Provide the [X, Y] coordinate of the cell's center where the given text is located.  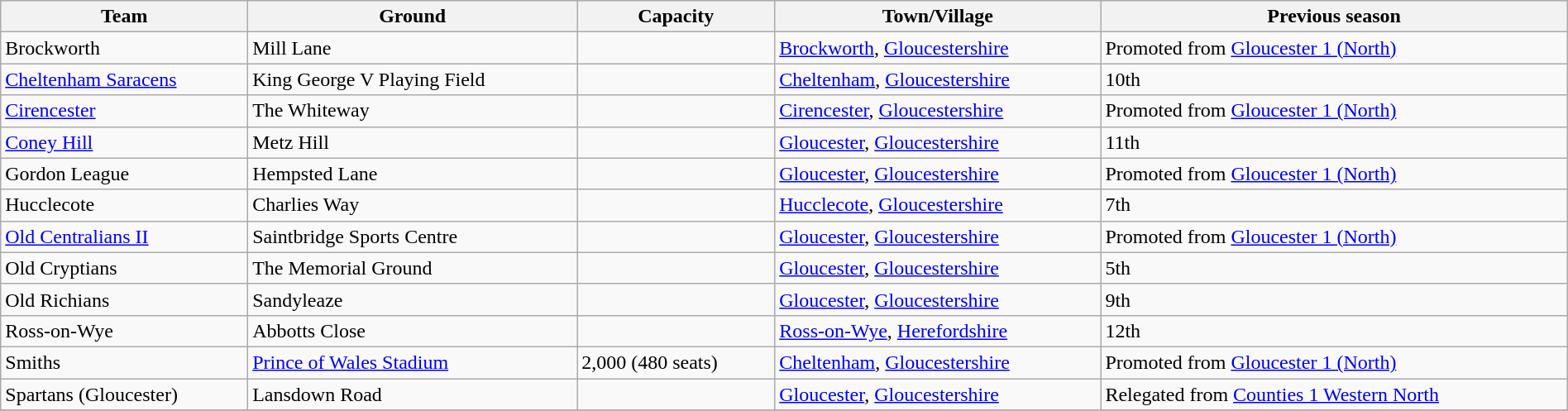
Old Cryptians [124, 268]
Cirencester [124, 111]
Cheltenham Saracens [124, 79]
Metz Hill [413, 142]
Sandyleaze [413, 299]
Ross-on-Wye, Herefordshire [938, 331]
Relegated from Counties 1 Western North [1334, 394]
Town/Village [938, 17]
Cirencester, Gloucestershire [938, 111]
The Whiteway [413, 111]
Old Richians [124, 299]
Hucclecote, Gloucestershire [938, 205]
Previous season [1334, 17]
Capacity [676, 17]
11th [1334, 142]
2,000 (480 seats) [676, 362]
Hempsted Lane [413, 174]
9th [1334, 299]
Coney Hill [124, 142]
Abbotts Close [413, 331]
Saintbridge Sports Centre [413, 237]
Charlies Way [413, 205]
Hucclecote [124, 205]
Spartans (Gloucester) [124, 394]
Gordon League [124, 174]
Mill Lane [413, 48]
Lansdown Road [413, 394]
Team [124, 17]
Ross-on-Wye [124, 331]
Brockworth, Gloucestershire [938, 48]
Ground [413, 17]
10th [1334, 79]
5th [1334, 268]
7th [1334, 205]
12th [1334, 331]
Prince of Wales Stadium [413, 362]
Old Centralians II [124, 237]
Smiths [124, 362]
Brockworth [124, 48]
The Memorial Ground [413, 268]
King George V Playing Field [413, 79]
